For the text-containing cell, return its midpoint in (X, Y) coordinate format. 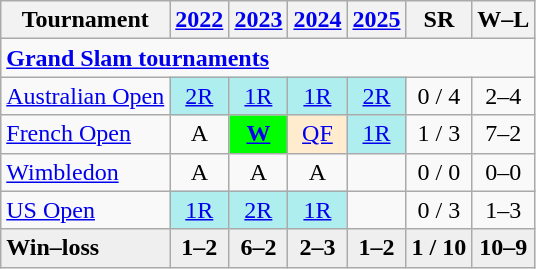
SR (439, 20)
Tournament (86, 20)
W–L (504, 20)
Wimbledon (86, 172)
French Open (86, 134)
Win–loss (86, 248)
Grand Slam tournaments (268, 58)
6–2 (258, 248)
2–4 (504, 96)
2–3 (318, 248)
2025 (376, 20)
2022 (200, 20)
1–3 (504, 210)
7–2 (504, 134)
1 / 10 (439, 248)
0 / 3 (439, 210)
2024 (318, 20)
US Open (86, 210)
0–0 (504, 172)
0 / 0 (439, 172)
W (258, 134)
Australian Open (86, 96)
10–9 (504, 248)
QF (318, 134)
2023 (258, 20)
0 / 4 (439, 96)
1 / 3 (439, 134)
